Search for the cell housing the specified text and yield its (x, y) center coordinate. 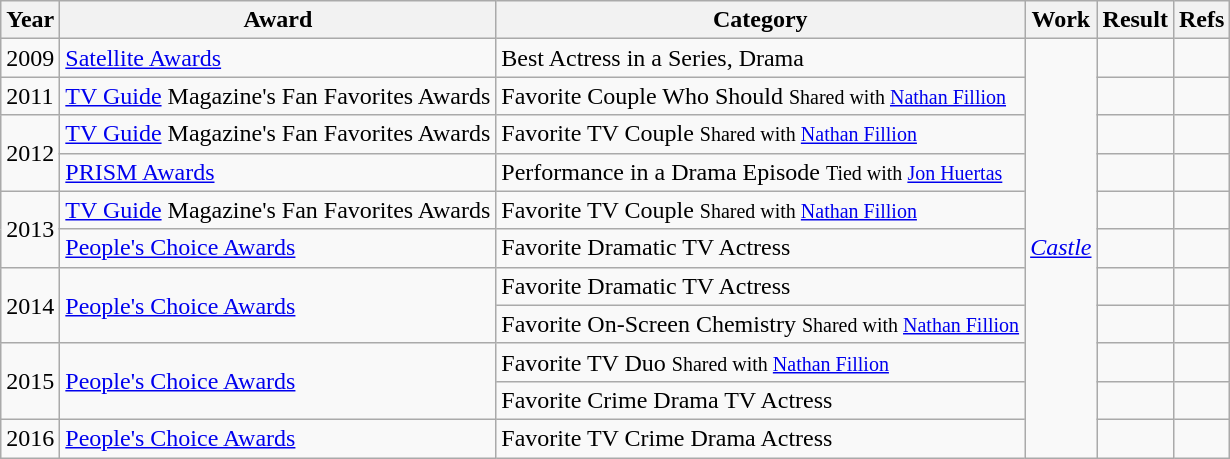
Favorite Crime Drama TV Actress (760, 400)
Castle (1061, 248)
Best Actress in a Series, Drama (760, 58)
Satellite Awards (278, 58)
2011 (30, 96)
2009 (30, 58)
Category (760, 20)
Award (278, 20)
2016 (30, 438)
Result (1135, 20)
2012 (30, 153)
Refs (1201, 20)
Favorite TV Crime Drama Actress (760, 438)
Favorite Couple Who Should Shared with Nathan Fillion (760, 96)
2013 (30, 229)
2014 (30, 305)
Favorite TV Duo Shared with Nathan Fillion (760, 362)
PRISM Awards (278, 172)
Year (30, 20)
Favorite On-Screen Chemistry Shared with Nathan Fillion (760, 324)
Performance in a Drama Episode Tied with Jon Huertas (760, 172)
Work (1061, 20)
2015 (30, 381)
